From the cell containing the given text, extract its center point as (x, y) coordinate. 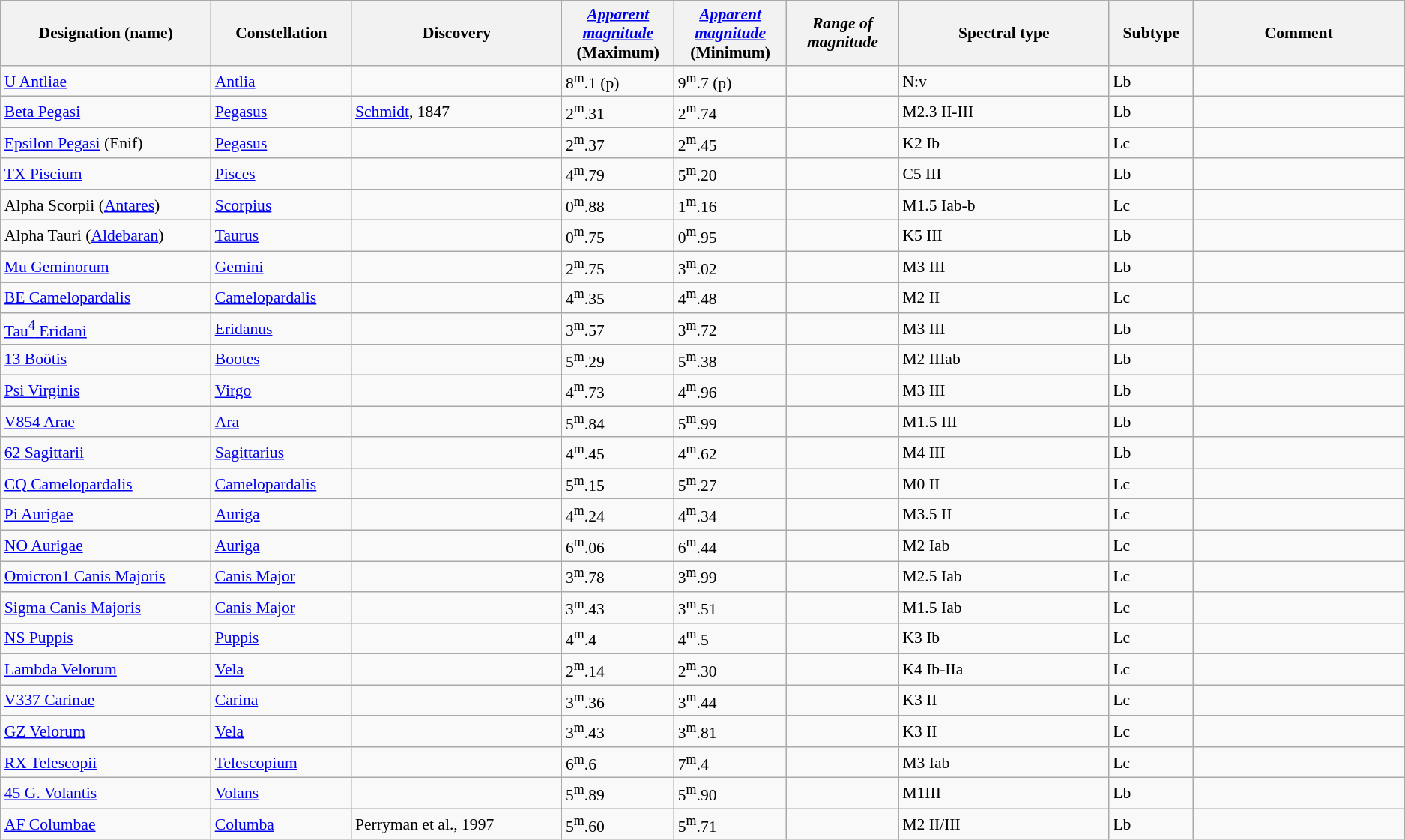
V337 Carinae (106, 700)
Mu Geminorum (106, 267)
M2.3 II-III (1004, 112)
6m.06 (618, 546)
M1III (1004, 793)
4m.34 (731, 514)
5m.27 (731, 484)
M1.5 III (1004, 421)
5m.90 (731, 793)
8m.1 (p) (618, 81)
TX Piscium (106, 174)
Omicron1 Canis Majoris (106, 577)
K5 III (1004, 235)
3m.99 (731, 577)
3m.44 (731, 700)
0m.75 (618, 235)
Puppis (282, 638)
Lambda Velorum (106, 670)
Beta Pegasi (106, 112)
NS Puppis (106, 638)
M3.5 II (1004, 514)
K2 Ib (1004, 142)
5m.38 (731, 360)
4m.24 (618, 514)
U Antliae (106, 81)
4m.73 (618, 391)
Bootes (282, 360)
Eridanus (282, 328)
45 G. Volantis (106, 793)
7m.4 (731, 763)
K3 Ib (1004, 638)
4m.45 (618, 453)
Tau4 Eridani (106, 328)
2m.37 (618, 142)
Antlia (282, 81)
Taurus (282, 235)
M2 Iab (1004, 546)
4m.48 (731, 298)
3m.36 (618, 700)
Sigma Canis Majoris (106, 607)
GZ Velorum (106, 731)
Pisces (282, 174)
5m.29 (618, 360)
4m.79 (618, 174)
2m.14 (618, 670)
62 Sagittarii (106, 453)
N:v (1004, 81)
Discovery (457, 33)
3m.81 (731, 731)
M2.5 Iab (1004, 577)
Range of magnitude (843, 33)
Epsilon Pegasi (Enif) (106, 142)
NO Aurigae (106, 546)
13 Boötis (106, 360)
5m.89 (618, 793)
2m.74 (731, 112)
3m.02 (731, 267)
K4 Ib-IIa (1004, 670)
M2 II/III (1004, 824)
Schmidt, 1847 (457, 112)
3m.57 (618, 328)
Sagittarius (282, 453)
M3 Iab (1004, 763)
5m.99 (731, 421)
3m.78 (618, 577)
0m.95 (731, 235)
3m.51 (731, 607)
0m.88 (618, 205)
2m.30 (731, 670)
V854 Arae (106, 421)
9m.7 (p) (731, 81)
4m.96 (731, 391)
5m.60 (618, 824)
Pi Aurigae (106, 514)
2m.45 (731, 142)
3m.72 (731, 328)
1m.16 (731, 205)
6m.44 (731, 546)
M0 II (1004, 484)
AF Columbae (106, 824)
Telescopium (282, 763)
Gemini (282, 267)
Ara (282, 421)
Virgo (282, 391)
C5 III (1004, 174)
Scorpius (282, 205)
Spectral type (1004, 33)
Alpha Scorpii (Antares) (106, 205)
Columba (282, 824)
5m.71 (731, 824)
6m.6 (618, 763)
Apparent magnitude (Maximum) (618, 33)
M2 IIIab (1004, 360)
4m.35 (618, 298)
Volans (282, 793)
4m.62 (731, 453)
5m.15 (618, 484)
Constellation (282, 33)
4m.4 (618, 638)
Designation (name) (106, 33)
4m.5 (731, 638)
CQ Camelopardalis (106, 484)
M1.5 Iab-b (1004, 205)
M2 II (1004, 298)
RX Telescopii (106, 763)
Perryman et al., 1997 (457, 824)
5m.84 (618, 421)
Carina (282, 700)
BE Camelopardalis (106, 298)
Alpha Tauri (Aldebaran) (106, 235)
Subtype (1151, 33)
2m.31 (618, 112)
2m.75 (618, 267)
Apparent magnitude (Minimum) (731, 33)
Psi Virginis (106, 391)
Comment (1299, 33)
5m.20 (731, 174)
M4 III (1004, 453)
M1.5 Iab (1004, 607)
